Output the [x, y] coordinate of the center of the cell containing the given text.  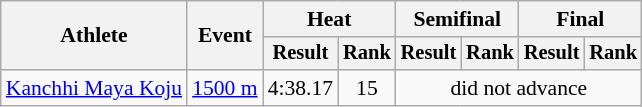
15 [367, 88]
Final [580, 19]
4:38.17 [300, 88]
Heat [330, 19]
Event [224, 36]
Athlete [94, 36]
Kanchhi Maya Koju [94, 88]
did not advance [519, 88]
Semifinal [458, 19]
1500 m [224, 88]
